Capture the cell that displays the provided text and extract its [x, y] central coordinate. 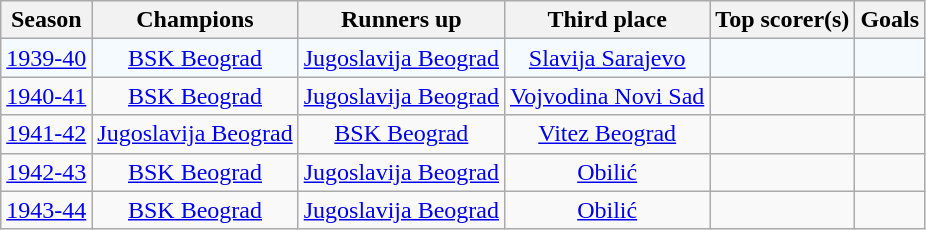
Top scorer(s) [782, 20]
Goals [890, 20]
1939-40 [46, 58]
1941-42 [46, 134]
1940-41 [46, 96]
Season [46, 20]
Slavija Sarajevo [608, 58]
1943-44 [46, 210]
1942-43 [46, 172]
Runners up [401, 20]
Vitez Beograd [608, 134]
Third place [608, 20]
Champions [195, 20]
Vojvodina Novi Sad [608, 96]
